Return the [X, Y] coordinate for the center point of the cell that contains the specified text.  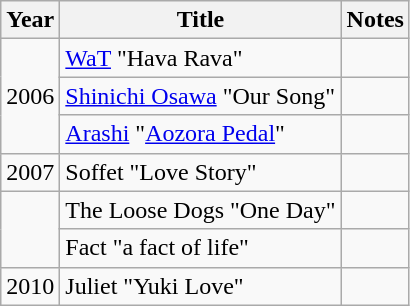
Title [200, 20]
Shinichi Osawa "Our Song" [200, 96]
Soffet "Love Story" [200, 172]
Arashi "Aozora Pedal" [200, 134]
The Loose Dogs "One Day" [200, 210]
Fact "a fact of life" [200, 248]
Year [30, 20]
2010 [30, 286]
2007 [30, 172]
Juliet "Yuki Love" [200, 286]
2006 [30, 96]
WaT "Hava Rava" [200, 58]
Notes [375, 20]
